Pinpoint the cell where the given text exists, returning its [X, Y] midpoint coordinate. 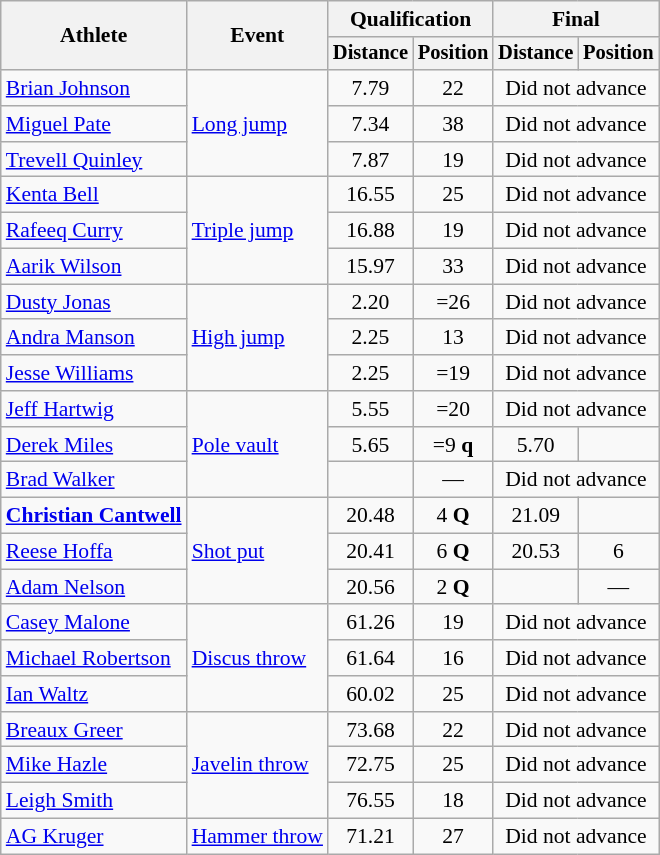
7.34 [370, 124]
Miguel Pate [94, 124]
72.75 [370, 765]
16.55 [370, 195]
Andra Manson [94, 338]
Athlete [94, 36]
Hammer throw [258, 837]
13 [453, 338]
21.09 [536, 516]
Jesse Williams [94, 373]
38 [453, 124]
Breaux Greer [94, 730]
27 [453, 837]
20.53 [536, 552]
76.55 [370, 801]
Triple jump [258, 230]
60.02 [370, 694]
Trevell Quinley [94, 160]
Aarik Wilson [94, 267]
Reese Hoffa [94, 552]
Final [576, 19]
Casey Malone [94, 623]
61.64 [370, 658]
20.41 [370, 552]
20.56 [370, 587]
Mike Hazle [94, 765]
5.70 [536, 445]
6 [618, 552]
5.65 [370, 445]
Brian Johnson [94, 88]
Discus throw [258, 658]
73.68 [370, 730]
Jeff Hartwig [94, 409]
16 [453, 658]
33 [453, 267]
15.97 [370, 267]
2 Q [453, 587]
7.87 [370, 160]
Event [258, 36]
=26 [453, 302]
Derek Miles [94, 445]
Adam Nelson [94, 587]
Ian Waltz [94, 694]
Michael Robertson [94, 658]
Brad Walker [94, 480]
2.20 [370, 302]
=9 q [453, 445]
Kenta Bell [94, 195]
16.88 [370, 231]
6 Q [453, 552]
18 [453, 801]
Pole vault [258, 444]
Javelin throw [258, 766]
High jump [258, 338]
5.55 [370, 409]
Rafeeq Curry [94, 231]
4 Q [453, 516]
=19 [453, 373]
20.48 [370, 516]
Dusty Jonas [94, 302]
Christian Cantwell [94, 516]
=20 [453, 409]
7.79 [370, 88]
Qualification [410, 19]
Shot put [258, 552]
Leigh Smith [94, 801]
71.21 [370, 837]
AG Kruger [94, 837]
61.26 [370, 623]
Long jump [258, 124]
